Detect which cell encompasses the target text, then output its (X, Y) center coordinate. 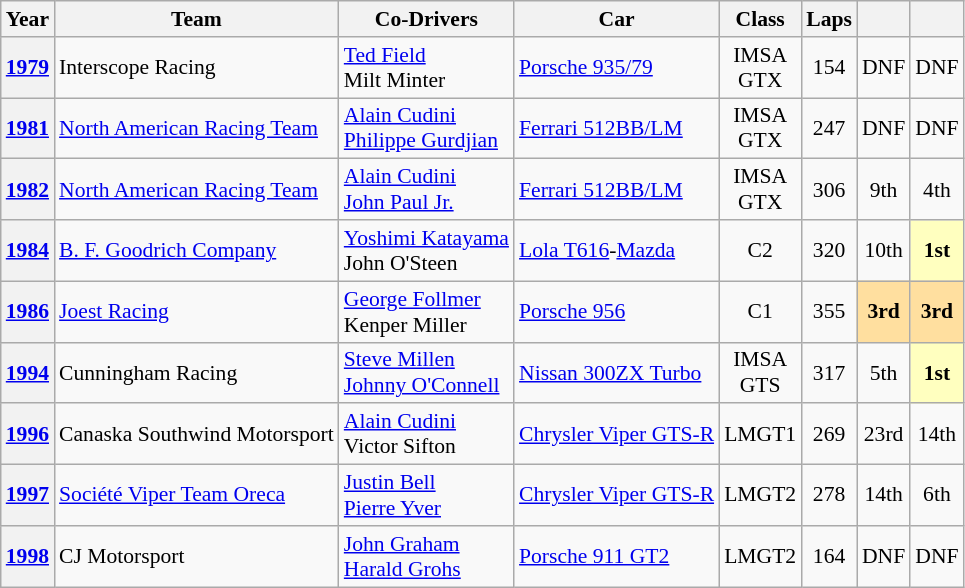
1979 (28, 68)
Lola T616-Mazda (616, 250)
C1 (760, 312)
Justin Bell Pierre Yver (426, 496)
154 (829, 68)
Alain Cudini Victor Sifton (426, 434)
1982 (28, 190)
306 (829, 190)
IMSAGTS (760, 372)
Canaska Southwind Motorsport (196, 434)
Cunningham Racing (196, 372)
Alain Cudini Philippe Gurdjian (426, 128)
269 (829, 434)
320 (829, 250)
George Follmer Kenper Miller (426, 312)
Nissan 300ZX Turbo (616, 372)
1994 (28, 372)
355 (829, 312)
Interscope Racing (196, 68)
6th (936, 496)
Porsche 956 (616, 312)
5th (884, 372)
Class (760, 19)
1998 (28, 556)
1997 (28, 496)
4th (936, 190)
Year (28, 19)
247 (829, 128)
Co-Drivers (426, 19)
John Graham Harald Grohs (426, 556)
C2 (760, 250)
Steve Millen Johnny O'Connell (426, 372)
23rd (884, 434)
Car (616, 19)
Société Viper Team Oreca (196, 496)
164 (829, 556)
Team (196, 19)
9th (884, 190)
CJ Motorsport (196, 556)
278 (829, 496)
1986 (28, 312)
1981 (28, 128)
Ted Field Milt Minter (426, 68)
LMGT1 (760, 434)
Alain Cudini John Paul Jr. (426, 190)
1984 (28, 250)
Porsche 911 GT2 (616, 556)
Porsche 935/79 (616, 68)
Joest Racing (196, 312)
317 (829, 372)
B. F. Goodrich Company (196, 250)
Yoshimi Katayama John O'Steen (426, 250)
10th (884, 250)
Laps (829, 19)
1996 (28, 434)
